From the cell containing the given text, extract its center point as (X, Y) coordinate. 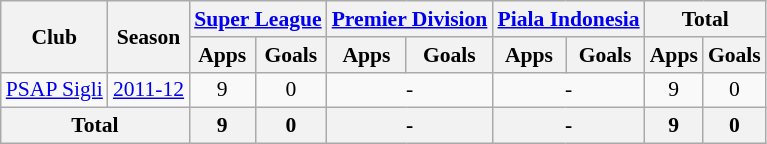
PSAP Sigli (54, 90)
Premier Division (410, 19)
Piala Indonesia (568, 19)
Club (54, 36)
2011-12 (148, 90)
Super League (258, 19)
Season (148, 36)
